Find where the given text appears and provide that cell's center as [x, y] coordinate. 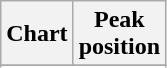
Peak position [119, 34]
Chart [37, 34]
